Determine the (x, y) coordinate at the center of the cell enclosing the given text.  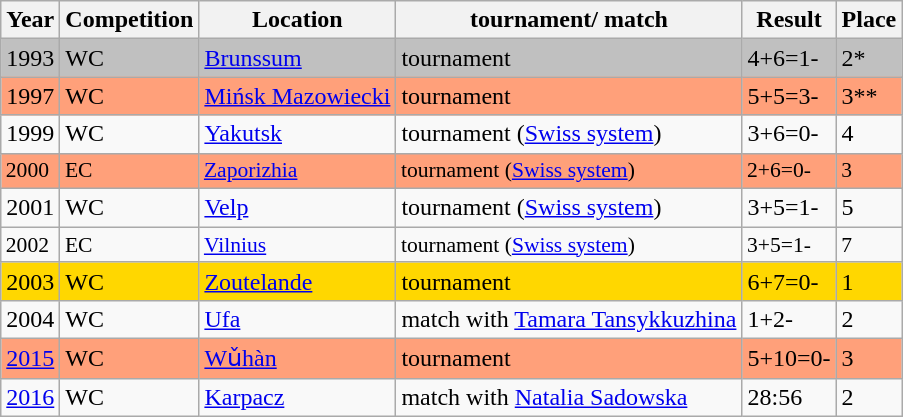
Zaporizhia (298, 171)
Year (30, 20)
Result (789, 20)
5+10=0- (789, 358)
3** (869, 96)
2* (869, 58)
2000 (30, 171)
6+7=0- (789, 281)
Wǔhàn (298, 358)
Velp (298, 208)
Competition (130, 20)
Yakutsk (298, 134)
4 (869, 134)
5+5=3- (789, 96)
Vilnius (298, 245)
2001 (30, 208)
match with Tamara Tansykkuzhina (569, 319)
4+6=1- (789, 58)
1+2- (789, 319)
7 (869, 245)
2004 (30, 319)
2003 (30, 281)
3+6=0- (789, 134)
tournament/ match (569, 20)
2+6=0- (789, 171)
1 (869, 281)
2002 (30, 245)
match with Natalia Sadowska (569, 397)
28:56 (789, 397)
Mińsk Mazowiecki (298, 96)
1997 (30, 96)
Karpacz (298, 397)
1999 (30, 134)
Ufa (298, 319)
2016 (30, 397)
1993 (30, 58)
Place (869, 20)
5 (869, 208)
2015 (30, 358)
Zoutelande (298, 281)
Brunssum (298, 58)
Location (298, 20)
